Pinpoint the cell where the given text exists, returning its [X, Y] midpoint coordinate. 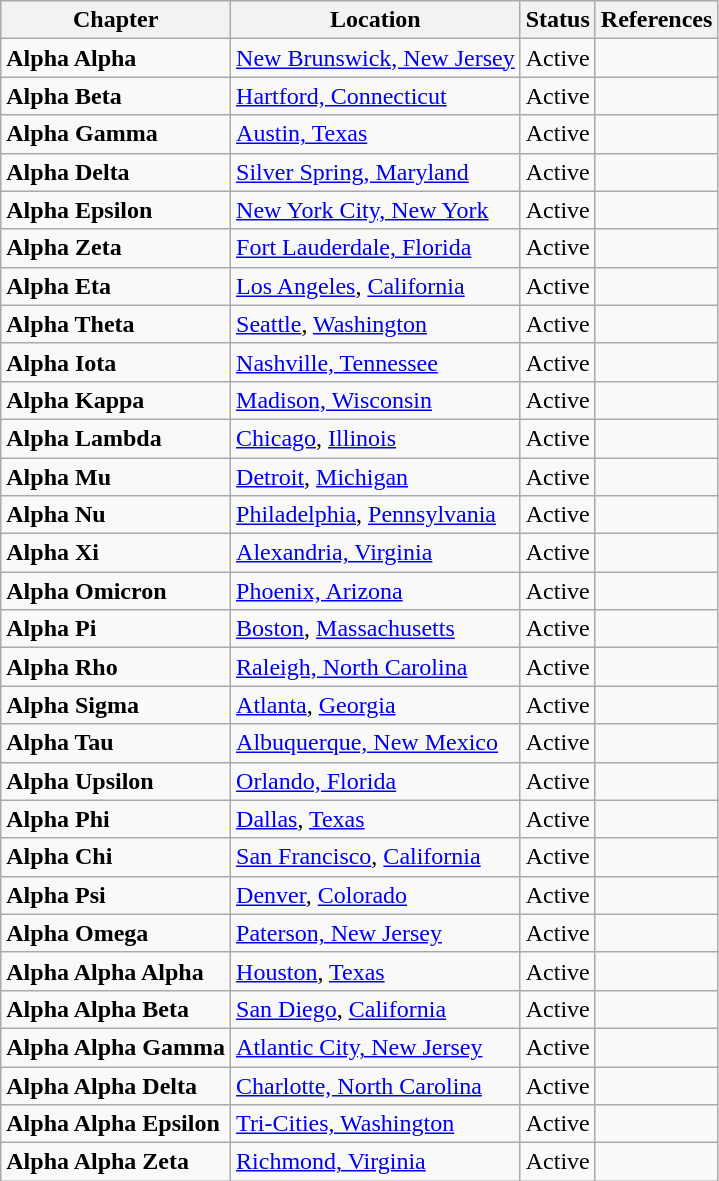
Alpha Iota [116, 362]
Alpha Upsilon [116, 781]
Houston, Texas [376, 971]
Philadelphia, Pennsylvania [376, 515]
Alpha Tau [116, 743]
Alpha Chi [116, 857]
Madison, Wisconsin [376, 400]
Alpha Beta [116, 96]
Raleigh, North Carolina [376, 667]
Seattle, Washington [376, 324]
Alpha Psi [116, 895]
Chicago, Illinois [376, 438]
Nashville, Tennessee [376, 362]
Paterson, New Jersey [376, 933]
Status [558, 20]
New York City, New York [376, 210]
Tri-Cities, Washington [376, 1124]
Alpha Epsilon [116, 210]
Boston, Massachusetts [376, 629]
Charlotte, North Carolina [376, 1085]
Alpha Theta [116, 324]
San Francisco, California [376, 857]
Alpha Lambda [116, 438]
Orlando, Florida [376, 781]
Richmond, Virginia [376, 1162]
Alpha Alpha Alpha [116, 971]
Alpha Nu [116, 515]
Atlanta, Georgia [376, 705]
Alexandria, Virginia [376, 553]
References [656, 20]
Alpha Sigma [116, 705]
Alpha Alpha Gamma [116, 1047]
Alpha Rho [116, 667]
Location [376, 20]
New Brunswick, New Jersey [376, 58]
Alpha Pi [116, 629]
Albuquerque, New Mexico [376, 743]
Denver, Colorado [376, 895]
Alpha Xi [116, 553]
Silver Spring, Maryland [376, 172]
Alpha Mu [116, 477]
Alpha Omega [116, 933]
Dallas, Texas [376, 819]
Atlantic City, New Jersey [376, 1047]
Austin, Texas [376, 134]
Hartford, Connecticut [376, 96]
Alpha Eta [116, 286]
Alpha Alpha Delta [116, 1085]
San Diego, California [376, 1009]
Alpha Phi [116, 819]
Alpha Kappa [116, 400]
Alpha Alpha Epsilon [116, 1124]
Alpha Omicron [116, 591]
Alpha Zeta [116, 248]
Alpha Alpha [116, 58]
Fort Lauderdale, Florida [376, 248]
Los Angeles, California [376, 286]
Alpha Alpha Zeta [116, 1162]
Alpha Delta [116, 172]
Alpha Gamma [116, 134]
Phoenix, Arizona [376, 591]
Detroit, Michigan [376, 477]
Chapter [116, 20]
Alpha Alpha Beta [116, 1009]
